Extract the (X, Y) coordinate from the center of the cell holding the provided text.  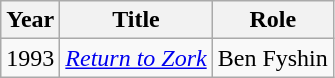
Ben Fyshin (272, 58)
Role (272, 20)
Year (30, 20)
Title (136, 20)
Return to Zork (136, 58)
1993 (30, 58)
